Detect which cell encompasses the target text, then output its [x, y] center coordinate. 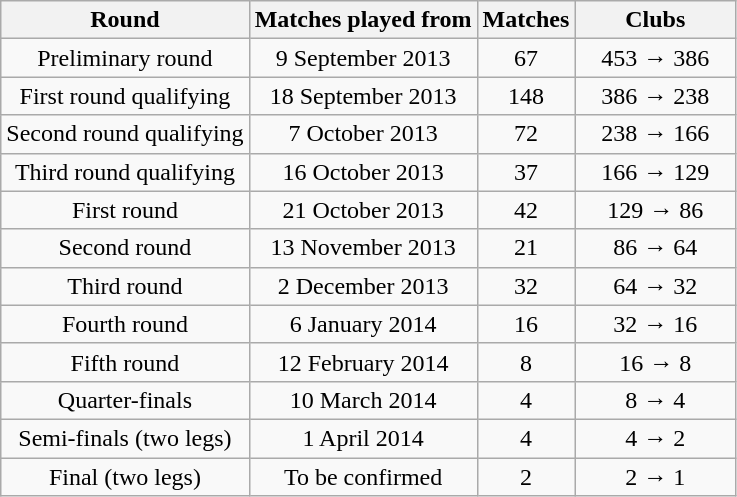
453 → 386 [656, 58]
Second round qualifying [125, 134]
Matches played from [363, 20]
Second round [125, 248]
18 September 2013 [363, 96]
First round qualifying [125, 96]
6 January 2014 [363, 324]
Fourth round [125, 324]
21 October 2013 [363, 210]
Fifth round [125, 362]
8 → 4 [656, 400]
Final (two legs) [125, 477]
Third round qualifying [125, 172]
Matches [526, 20]
1 April 2014 [363, 438]
67 [526, 58]
166 → 129 [656, 172]
32 → 16 [656, 324]
21 [526, 248]
42 [526, 210]
First round [125, 210]
8 [526, 362]
64 → 32 [656, 286]
386 → 238 [656, 96]
Round [125, 20]
10 March 2014 [363, 400]
2 December 2013 [363, 286]
7 October 2013 [363, 134]
86 → 64 [656, 248]
13 November 2013 [363, 248]
32 [526, 286]
72 [526, 134]
Third round [125, 286]
9 September 2013 [363, 58]
Preliminary round [125, 58]
12 February 2014 [363, 362]
37 [526, 172]
To be confirmed [363, 477]
Quarter-finals [125, 400]
16 October 2013 [363, 172]
Semi-finals (two legs) [125, 438]
238 → 166 [656, 134]
129 → 86 [656, 210]
16 [526, 324]
148 [526, 96]
2 → 1 [656, 477]
4 → 2 [656, 438]
16 → 8 [656, 362]
2 [526, 477]
Clubs [656, 20]
